Return the [X, Y] coordinate for the center point of the cell that contains the specified text.  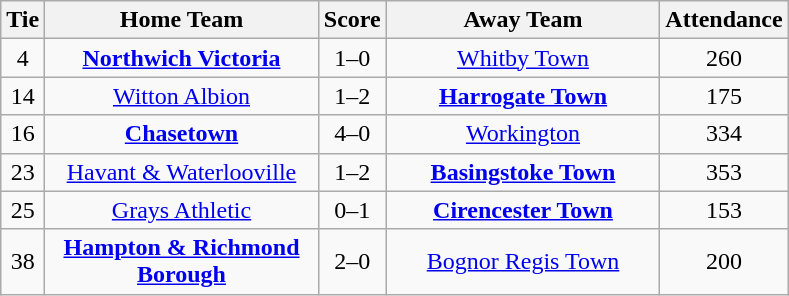
Basingstoke Town [523, 172]
38 [23, 262]
334 [724, 134]
Harrogate Town [523, 96]
Score [352, 20]
175 [724, 96]
260 [724, 58]
200 [724, 262]
153 [724, 210]
23 [23, 172]
0–1 [352, 210]
25 [23, 210]
Workington [523, 134]
16 [23, 134]
Witton Albion [182, 96]
Hampton & Richmond Borough [182, 262]
Chasetown [182, 134]
Attendance [724, 20]
4–0 [352, 134]
Tie [23, 20]
2–0 [352, 262]
Havant & Waterlooville [182, 172]
Cirencester Town [523, 210]
Away Team [523, 20]
4 [23, 58]
Grays Athletic [182, 210]
Whitby Town [523, 58]
353 [724, 172]
Northwich Victoria [182, 58]
Bognor Regis Town [523, 262]
Home Team [182, 20]
1–0 [352, 58]
14 [23, 96]
